Search for the cell housing the specified text and yield its (X, Y) center coordinate. 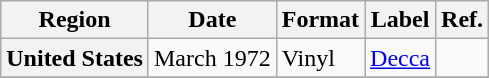
Decca (400, 58)
Region (75, 20)
United States (75, 58)
Format (320, 20)
Label (400, 20)
Vinyl (320, 58)
March 1972 (212, 58)
Ref. (462, 20)
Date (212, 20)
